Search for the cell housing the specified text and yield its (x, y) center coordinate. 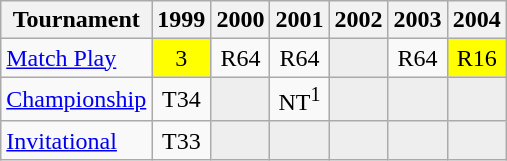
2001 (300, 20)
2000 (240, 20)
R16 (476, 58)
Tournament (76, 20)
Invitational (76, 140)
Championship (76, 100)
1999 (182, 20)
3 (182, 58)
2003 (418, 20)
2002 (358, 20)
T34 (182, 100)
T33 (182, 140)
Match Play (76, 58)
NT1 (300, 100)
2004 (476, 20)
